Determine the [X, Y] coordinate at the center of the cell enclosing the given text.  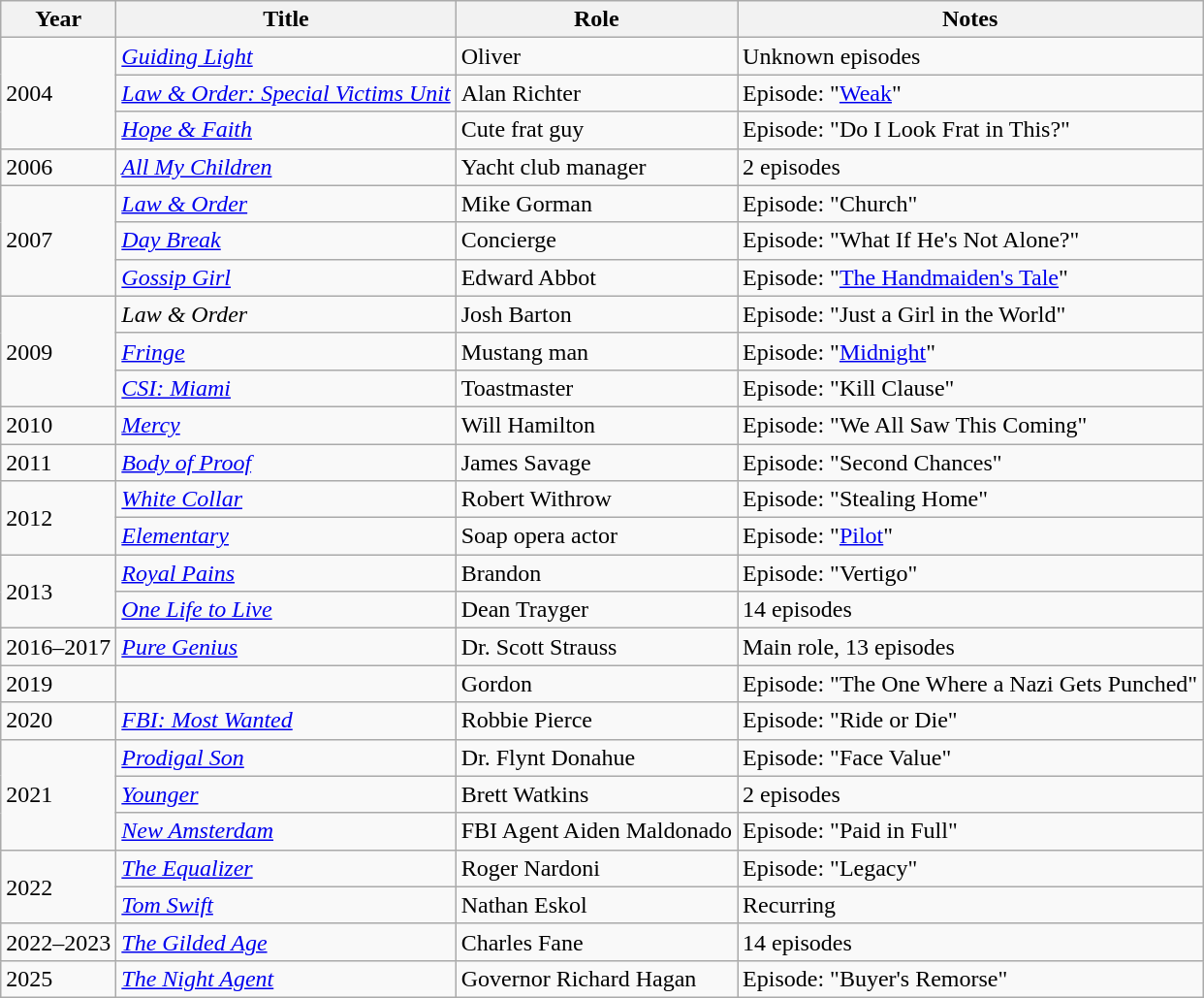
Episode: "Pilot" [970, 536]
2022 [58, 886]
Soap opera actor [596, 536]
Royal Pains [286, 573]
Brandon [596, 573]
Year [58, 19]
Concierge [596, 241]
Episode: "Paid in Full" [970, 831]
Episode: "Stealing Home" [970, 499]
Mike Gorman [596, 204]
Hope & Faith [286, 130]
Will Hamilton [596, 425]
Toastmaster [596, 388]
Notes [970, 19]
2021 [58, 794]
Roger Nardoni [596, 868]
2013 [58, 592]
Nathan Eskol [596, 905]
Prodigal Son [286, 757]
Episode: "We All Saw This Coming" [970, 425]
Episode: "What If He's Not Alone?" [970, 241]
Law & Order: Special Victims Unit [286, 93]
Edward Abbot [596, 277]
One Life to Live [286, 610]
Gordon [596, 684]
Mercy [286, 425]
Episode: "Second Chances" [970, 463]
2019 [58, 684]
Episode: "Face Value" [970, 757]
New Amsterdam [286, 831]
2022–2023 [58, 942]
Alan Richter [596, 93]
Dr. Flynt Donahue [596, 757]
Fringe [286, 351]
Cute frat guy [596, 130]
FBI Agent Aiden Maldonado [596, 831]
White Collar [286, 499]
Episode: "The Handmaiden's Tale" [970, 277]
James Savage [596, 463]
Dean Trayger [596, 610]
Recurring [970, 905]
All My Children [286, 167]
Yacht club manager [596, 167]
Episode: "Buyer's Remorse" [970, 979]
Gossip Girl [286, 277]
Body of Proof [286, 463]
2011 [58, 463]
Charles Fane [596, 942]
Guiding Light [286, 56]
Episode: "Weak" [970, 93]
CSI: Miami [286, 388]
Josh Barton [596, 314]
Episode: "Just a Girl in the World" [970, 314]
2012 [58, 518]
Pure Genius [286, 647]
FBI: Most Wanted [286, 721]
2007 [58, 241]
Title [286, 19]
Tom Swift [286, 905]
Episode: "The One Where a Nazi Gets Punched" [970, 684]
The Equalizer [286, 868]
2004 [58, 93]
2009 [58, 351]
2016–2017 [58, 647]
Episode: "Ride or Die" [970, 721]
Robbie Pierce [596, 721]
2010 [58, 425]
Episode: "Church" [970, 204]
Episode: "Vertigo" [970, 573]
Episode: "Legacy" [970, 868]
Episode: "Midnight" [970, 351]
Unknown episodes [970, 56]
Main role, 13 episodes [970, 647]
Robert Withrow [596, 499]
Role [596, 19]
The Night Agent [286, 979]
Mustang man [596, 351]
2006 [58, 167]
Elementary [286, 536]
Oliver [596, 56]
Younger [286, 794]
The Gilded Age [286, 942]
Day Break [286, 241]
Episode: "Kill Clause" [970, 388]
Dr. Scott Strauss [596, 647]
2025 [58, 979]
2020 [58, 721]
Governor Richard Hagan [596, 979]
Episode: "Do I Look Frat in This?" [970, 130]
Brett Watkins [596, 794]
